Return the [X, Y] coordinate for the center point of the cell that contains the specified text.  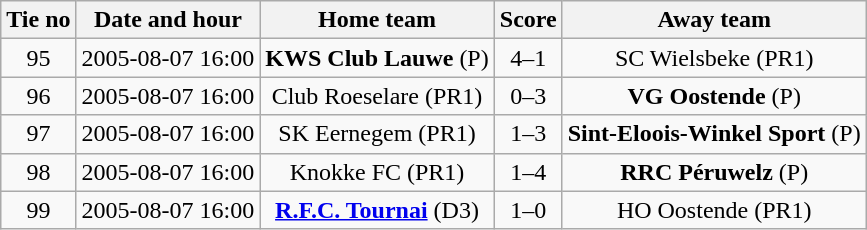
RRC Péruwelz (P) [714, 172]
1–3 [528, 134]
95 [38, 58]
Sint-Eloois-Winkel Sport (P) [714, 134]
4–1 [528, 58]
R.F.C. Tournai (D3) [377, 210]
VG Oostende (P) [714, 96]
Date and hour [168, 20]
Away team [714, 20]
HO Oostende (PR1) [714, 210]
Score [528, 20]
1–4 [528, 172]
96 [38, 96]
Knokke FC (PR1) [377, 172]
Tie no [38, 20]
Home team [377, 20]
0–3 [528, 96]
SK Eernegem (PR1) [377, 134]
99 [38, 210]
SC Wielsbeke (PR1) [714, 58]
KWS Club Lauwe (P) [377, 58]
98 [38, 172]
Club Roeselare (PR1) [377, 96]
1–0 [528, 210]
97 [38, 134]
